Provide the [x, y] coordinate of the cell's center where the given text is located.  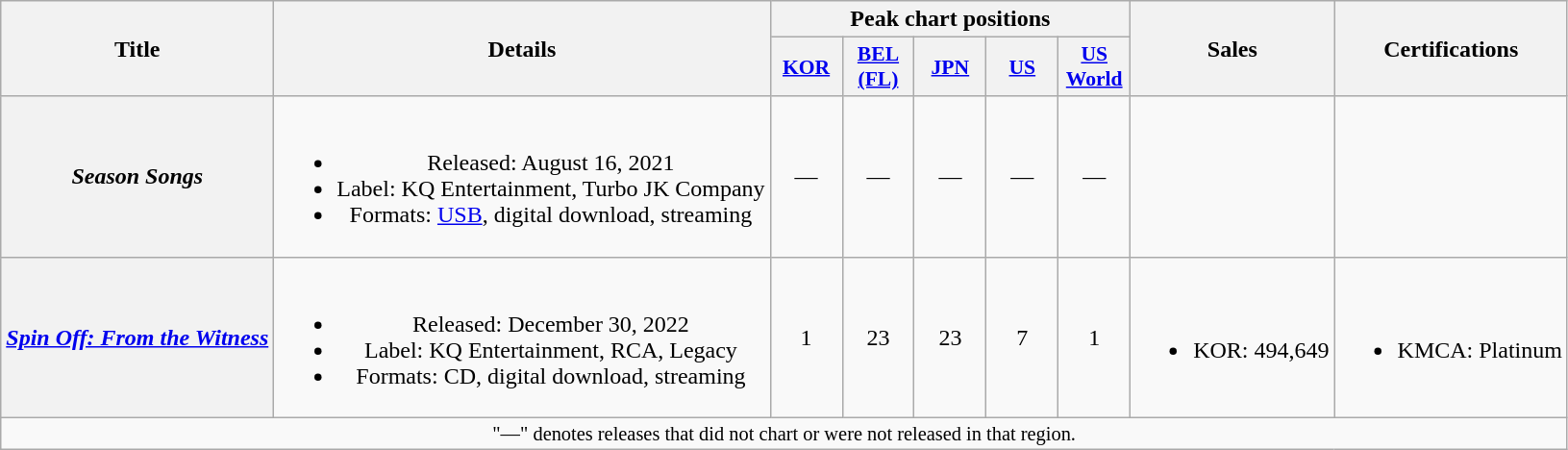
USWorld [1094, 67]
Sales [1232, 48]
Peak chart positions [950, 19]
Released: August 16, 2021Label: KQ Entertainment, Turbo JK CompanyFormats: USB, digital download, streaming [522, 177]
KMCA: Platinum [1451, 337]
BEL(FL) [879, 67]
Released: December 30, 2022Label: KQ Entertainment, RCA, LegacyFormats: CD, digital download, streaming [522, 337]
Details [522, 48]
"—" denotes releases that did not chart or were not released in that region. [784, 434]
KOR: 494,649 [1232, 337]
JPN [950, 67]
Certifications [1451, 48]
Spin Off: From the Witness [137, 337]
Title [137, 48]
7 [1023, 337]
Season Songs [137, 177]
KOR [806, 67]
US [1023, 67]
